Find where the given text appears and provide that cell's center as (x, y) coordinate. 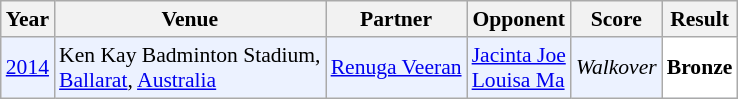
Walkover (616, 68)
Renuga Veeran (396, 68)
Partner (396, 19)
Ken Kay Badminton Stadium,Ballarat, Australia (190, 68)
Venue (190, 19)
Score (616, 19)
2014 (28, 68)
Year (28, 19)
Jacinta Joe Louisa Ma (519, 68)
Opponent (519, 19)
Bronze (700, 68)
Result (700, 19)
